Pinpoint the cell where the given text exists, returning its [x, y] midpoint coordinate. 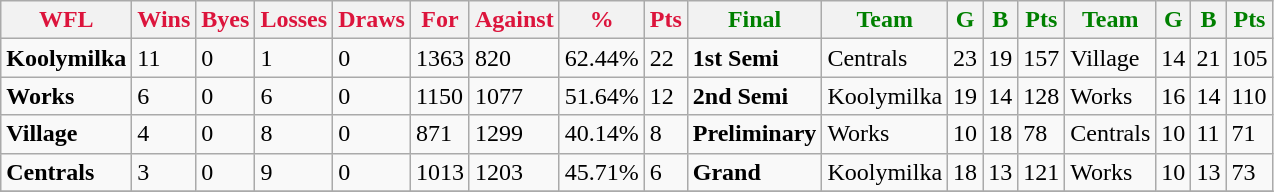
3 [164, 172]
1 [294, 58]
Draws [372, 20]
Preliminary [754, 134]
21 [1208, 58]
62.44% [602, 58]
For [440, 20]
871 [440, 134]
157 [1042, 58]
2nd Semi [754, 96]
820 [514, 58]
45.71% [602, 172]
128 [1042, 96]
% [602, 20]
121 [1042, 172]
Wins [164, 20]
78 [1042, 134]
WFL [66, 20]
1st Semi [754, 58]
Losses [294, 20]
Final [754, 20]
16 [1174, 96]
22 [666, 58]
9 [294, 172]
Byes [226, 20]
105 [1250, 58]
1150 [440, 96]
40.14% [602, 134]
110 [1250, 96]
1203 [514, 172]
71 [1250, 134]
1363 [440, 58]
73 [1250, 172]
1299 [514, 134]
12 [666, 96]
1077 [514, 96]
1013 [440, 172]
Against [514, 20]
Grand [754, 172]
51.64% [602, 96]
23 [966, 58]
4 [164, 134]
